Return the (x, y) coordinate for the center point of the cell that contains the specified text.  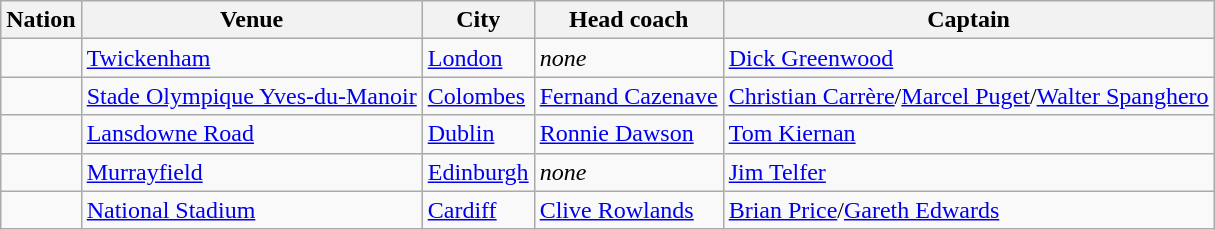
Ronnie Dawson (628, 134)
Jim Telfer (968, 172)
Dick Greenwood (968, 58)
National Stadium (252, 210)
Fernand Cazenave (628, 96)
Colombes (478, 96)
City (478, 20)
London (478, 58)
Stade Olympique Yves-du-Manoir (252, 96)
Edinburgh (478, 172)
Murrayfield (252, 172)
Clive Rowlands (628, 210)
Tom Kiernan (968, 134)
Cardiff (478, 210)
Head coach (628, 20)
Venue (252, 20)
Brian Price/Gareth Edwards (968, 210)
Christian Carrère/Marcel Puget/Walter Spanghero (968, 96)
Dublin (478, 134)
Nation (41, 20)
Twickenham (252, 58)
Lansdowne Road (252, 134)
Captain (968, 20)
